Extract the (X, Y) coordinate from the center of the cell holding the provided text.  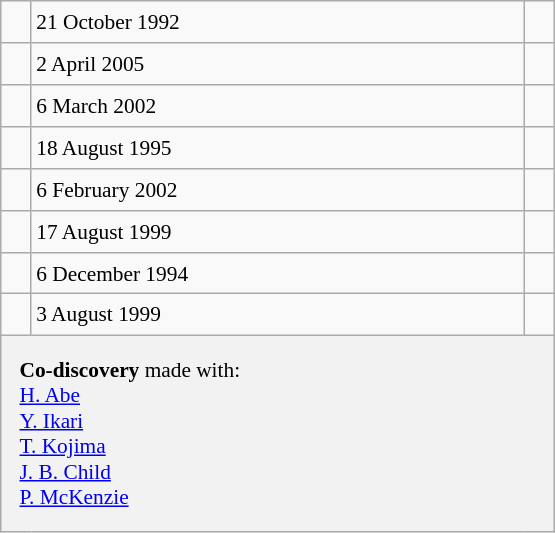
3 August 1999 (278, 315)
18 August 1995 (278, 148)
6 March 2002 (278, 106)
21 October 1992 (278, 22)
2 April 2005 (278, 64)
Co-discovery made with: H. Abe Y. Ikari T. Kojima J. B. Child P. McKenzie (278, 434)
6 February 2002 (278, 189)
6 December 1994 (278, 273)
17 August 1999 (278, 231)
